Output the [X, Y] coordinate of the center of the cell containing the given text.  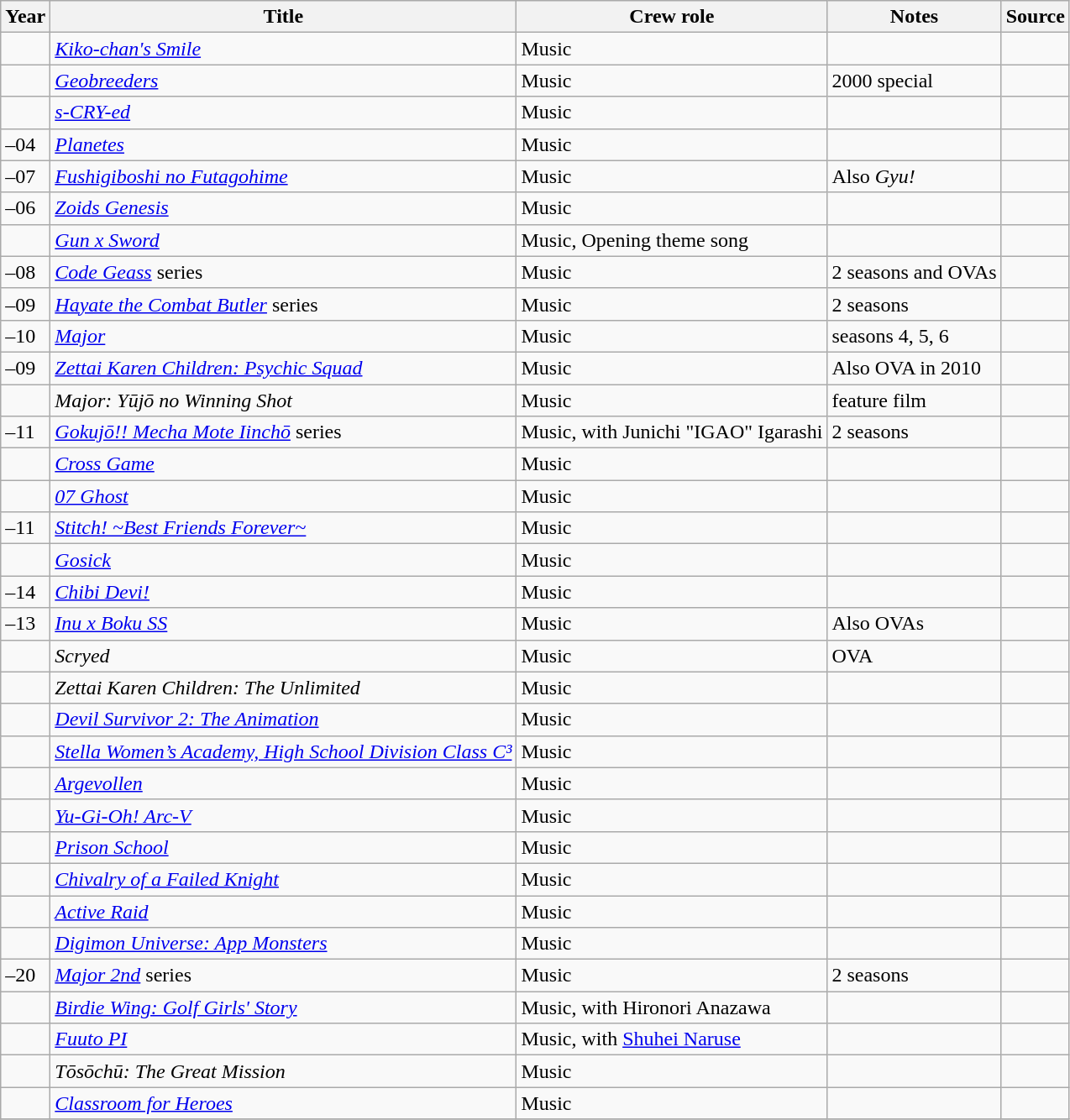
Music, Opening theme song [672, 240]
Stitch! ~Best Friends Forever~ [284, 528]
Notes [914, 17]
–06 [25, 208]
Hayate the Combat Butler series [284, 304]
Kiko-chan's Smile [284, 49]
Argevollen [284, 783]
Crew role [672, 17]
Tōsōchū: The Great Mission [284, 1071]
seasons 4, 5, 6 [914, 336]
2 seasons and OVAs [914, 272]
Gokujō!! Mecha Mote Iinchō series [284, 432]
s-CRY-ed [284, 113]
Music, with Hironori Anazawa [672, 1007]
–04 [25, 144]
Devil Survivor 2: The Animation [284, 720]
–10 [25, 336]
Planetes [284, 144]
Digimon Universe: App Monsters [284, 944]
Yu-Gi-Oh! Arc-V [284, 815]
Fushigiboshi no Futagohime [284, 176]
Zettai Karen Children: The Unlimited [284, 688]
Birdie Wing: Golf Girls' Story [284, 1007]
Active Raid [284, 911]
Scryed [284, 656]
Inu x Boku SS [284, 624]
2000 special [914, 81]
Classroom for Heroes [284, 1103]
Year [25, 17]
Major: Yūjō no Winning Shot [284, 400]
Fuuto PI [284, 1039]
–13 [25, 624]
Prison School [284, 847]
Music, with Junichi "IGAO" Igarashi [672, 432]
Gun x Sword [284, 240]
Major [284, 336]
Zoids Genesis [284, 208]
Code Geass series [284, 272]
Cross Game [284, 464]
Major 2nd series [284, 976]
–14 [25, 592]
Also OVAs [914, 624]
Chibi Devi! [284, 592]
Also OVA in 2010 [914, 368]
–07 [25, 176]
–08 [25, 272]
Geobreeders [284, 81]
Stella Women’s Academy, High School Division Class C³ [284, 751]
07 Ghost [284, 496]
Also Gyu! [914, 176]
OVA [914, 656]
Zettai Karen Children: Psychic Squad [284, 368]
Chivalry of a Failed Knight [284, 879]
Gosick [284, 560]
Title [284, 17]
–20 [25, 976]
feature film [914, 400]
Music, with Shuhei Naruse [672, 1039]
Source [1035, 17]
